Determine the (X, Y) coordinate at the center of the cell enclosing the given text.  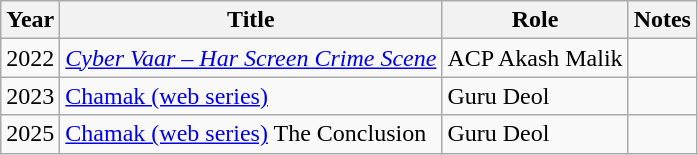
2023 (30, 96)
Chamak (web series) The Conclusion (251, 134)
Title (251, 20)
2022 (30, 58)
2025 (30, 134)
Chamak (web series) (251, 96)
Year (30, 20)
Notes (662, 20)
ACP Akash Malik (535, 58)
Role (535, 20)
Cyber Vaar – Har Screen Crime Scene (251, 58)
